Return [X, Y] of the center of cell containing provided text 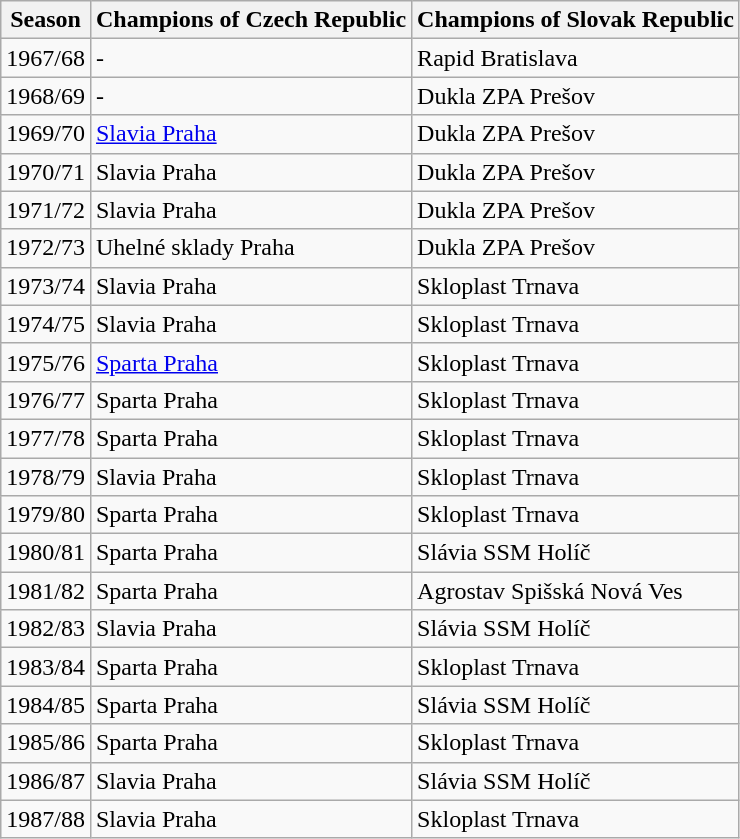
1986/87 [46, 781]
1970/71 [46, 172]
1984/85 [46, 705]
1968/69 [46, 96]
1985/86 [46, 743]
1979/80 [46, 515]
1972/73 [46, 248]
Agrostav Spišská Nová Ves [576, 591]
1967/68 [46, 58]
Champions of Czech Republic [250, 20]
1971/72 [46, 210]
1977/78 [46, 438]
1983/84 [46, 667]
Rapid Bratislava [576, 58]
1981/82 [46, 591]
1976/77 [46, 400]
1978/79 [46, 477]
Uhelné sklady Praha [250, 248]
1980/81 [46, 553]
1982/83 [46, 629]
1973/74 [46, 286]
1974/75 [46, 324]
1975/76 [46, 362]
1969/70 [46, 134]
1987/88 [46, 819]
Season [46, 20]
Champions of Slovak Republic [576, 20]
